Search for the cell housing the specified text and yield its [x, y] center coordinate. 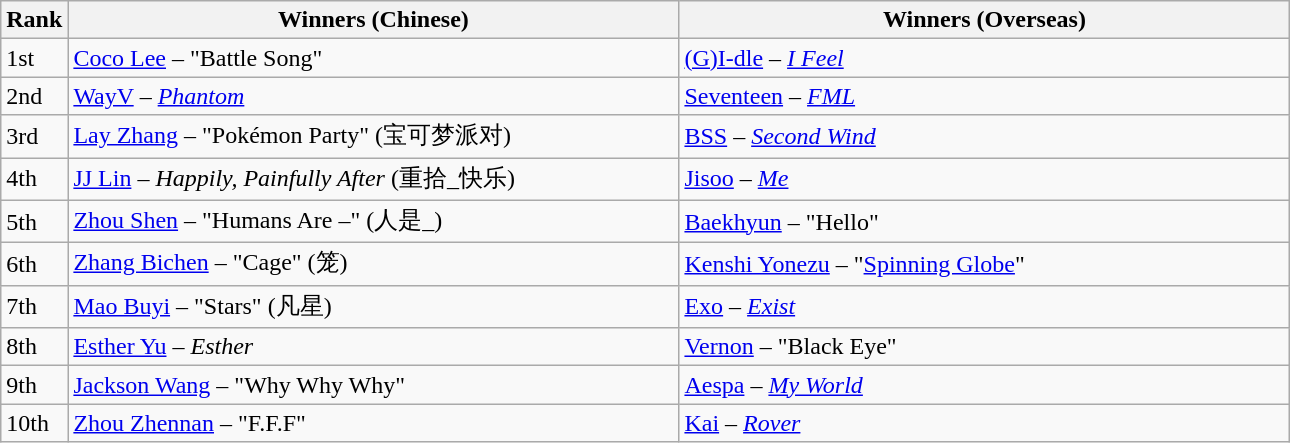
Aespa – My World [984, 385]
Mao Buyi – "Stars" (凡星) [374, 306]
8th [34, 347]
WayV – Phantom [374, 96]
Coco Lee – "Battle Song" [374, 58]
2nd [34, 96]
9th [34, 385]
Jackson Wang – "Why Why Why" [374, 385]
10th [34, 423]
Jisoo – Me [984, 180]
Winners (Overseas) [984, 20]
Winners (Chinese) [374, 20]
5th [34, 222]
1st [34, 58]
Zhou Shen – "Humans Are –" (人是_) [374, 222]
Kenshi Yonezu – "Spinning Globe" [984, 264]
Lay Zhang – "Pokémon Party" (宝可梦派对) [374, 136]
Zhou Zhennan – "F.F.F" [374, 423]
7th [34, 306]
Seventeen – FML [984, 96]
Kai – Rover [984, 423]
6th [34, 264]
Zhang Bichen – "Cage" (笼) [374, 264]
4th [34, 180]
Vernon – "Black Eye" [984, 347]
JJ Lin – Happily, Painfully After (重拾_快乐) [374, 180]
(G)I-dle – I Feel [984, 58]
3rd [34, 136]
Exo – Exist [984, 306]
Esther Yu – Esther [374, 347]
Baekhyun – "Hello" [984, 222]
Rank [34, 20]
BSS – Second Wind [984, 136]
